From the cell containing the given text, extract its center point as (X, Y) coordinate. 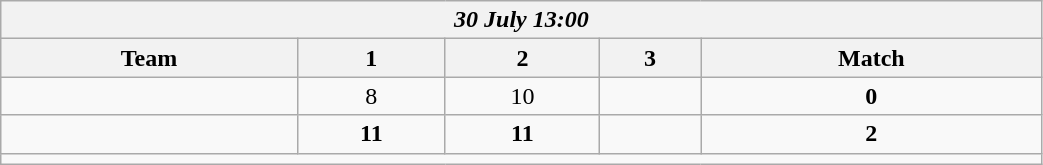
Match (872, 58)
0 (872, 96)
3 (650, 58)
30 July 13:00 (522, 20)
1 (371, 58)
8 (371, 96)
Team (150, 58)
10 (522, 96)
